Capture the cell that displays the provided text and extract its (x, y) central coordinate. 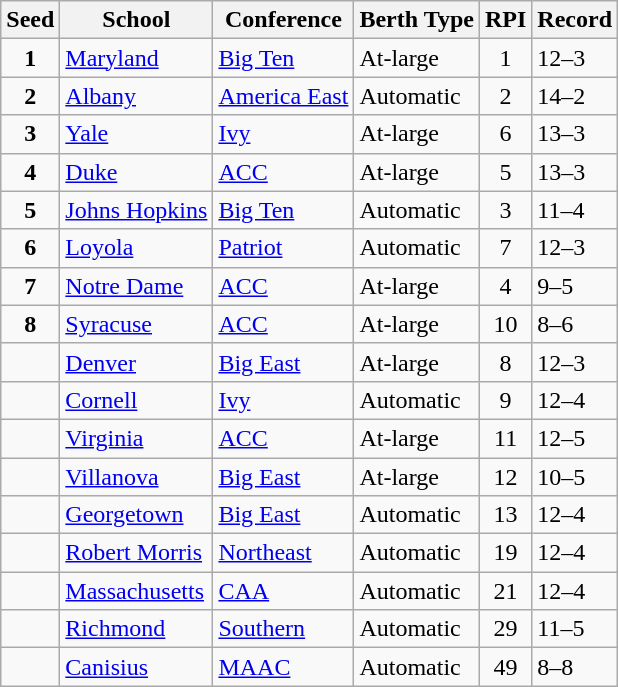
Maryland (136, 58)
Albany (136, 96)
RPI (505, 20)
29 (505, 629)
Denver (136, 362)
Johns Hopkins (136, 210)
Duke (136, 172)
8–8 (575, 667)
Loyola (136, 248)
School (136, 20)
CAA (284, 591)
12–5 (575, 438)
Virginia (136, 438)
14–2 (575, 96)
Seed (30, 20)
Robert Morris (136, 553)
Cornell (136, 400)
MAAC (284, 667)
10–5 (575, 477)
Richmond (136, 629)
9–5 (575, 286)
Yale (136, 134)
10 (505, 324)
Record (575, 20)
Northeast (284, 553)
12 (505, 477)
Villanova (136, 477)
11 (505, 438)
America East (284, 96)
Syracuse (136, 324)
11–5 (575, 629)
49 (505, 667)
Notre Dame (136, 286)
19 (505, 553)
Conference (284, 20)
Canisius (136, 667)
Patriot (284, 248)
9 (505, 400)
Georgetown (136, 515)
21 (505, 591)
11–4 (575, 210)
8–6 (575, 324)
Massachusetts (136, 591)
Berth Type (417, 20)
13 (505, 515)
Southern (284, 629)
